Provide the (X, Y) coordinate of the cell's center where the given text is located.  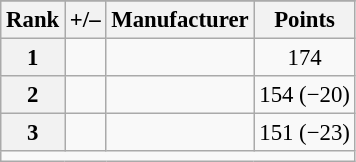
1 (33, 58)
+/– (86, 20)
2 (33, 95)
151 (−23) (304, 133)
Manufacturer (180, 20)
Rank (33, 20)
154 (−20) (304, 95)
174 (304, 58)
3 (33, 133)
Points (304, 20)
